Pinpoint the cell where the given text exists, returning its (X, Y) midpoint coordinate. 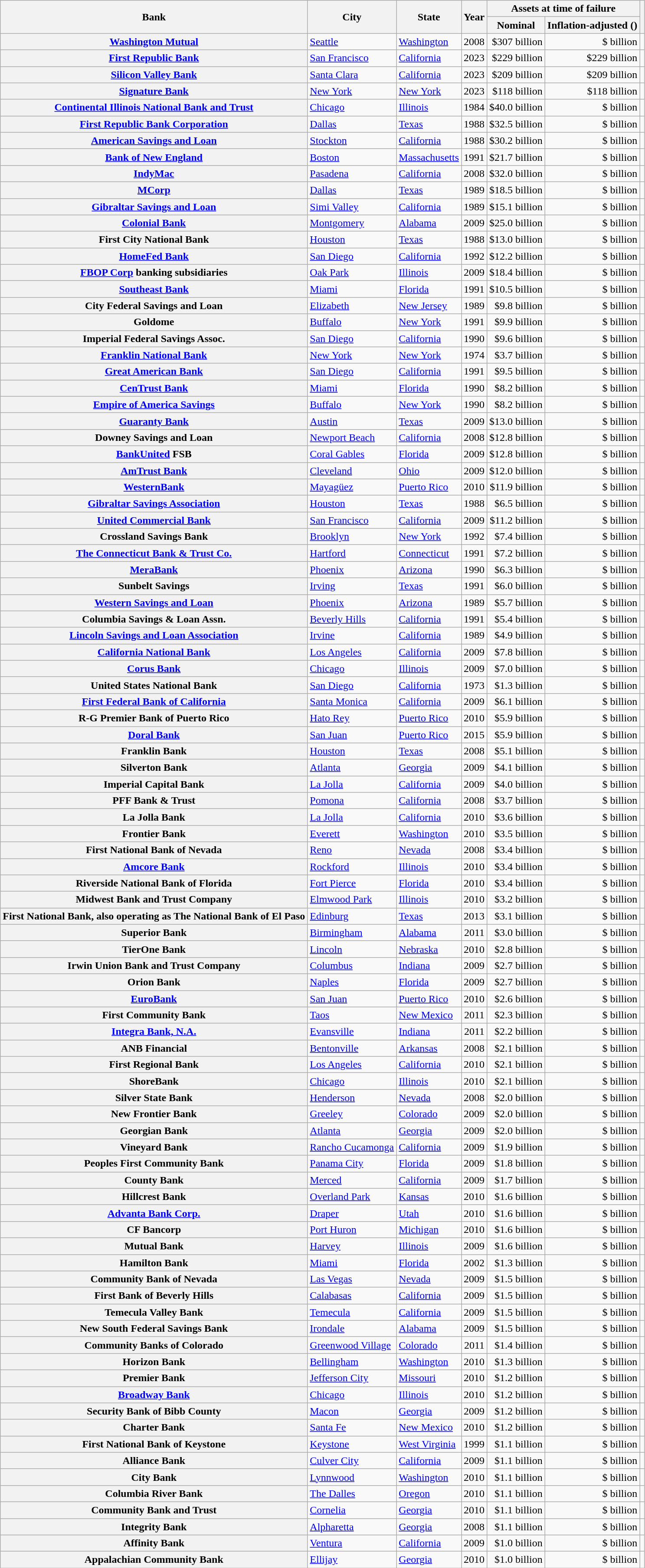
$3.6 billion (516, 817)
Draper (352, 1213)
Elizabeth (352, 306)
Washington Mutual (154, 42)
Orion Bank (154, 982)
Crossland Savings Bank (154, 537)
$40.0 billion (516, 108)
$5.4 billion (516, 619)
Sunbelt Savings (154, 586)
Birmingham (352, 932)
Mayagüez (352, 487)
Kansas (429, 1196)
Broadway Bank (154, 1395)
Downey Savings and Loan (154, 437)
Utah (429, 1213)
State (429, 17)
County Bank (154, 1180)
Frontier Bank (154, 834)
IndyMac (154, 173)
$21.7 billion (516, 157)
$18.4 billion (516, 273)
$30.2 billion (516, 140)
Irvine (352, 636)
Lynnwood (352, 1477)
Guaranty Bank (154, 421)
California National Bank (154, 652)
Santa Monica (352, 701)
FBOP Corp banking subsidiaries (154, 273)
Oak Park (352, 273)
Columbia River Bank (154, 1493)
Colonial Bank (154, 223)
Culver City (352, 1460)
$9.8 billion (516, 306)
Ventura (352, 1543)
Harvey (352, 1246)
Naples (352, 982)
First Republic Bank (154, 58)
$11.2 billion (516, 520)
Nominal (516, 25)
Security Bank of Bibb County (154, 1411)
$15.1 billion (516, 207)
First Regional Bank (154, 1065)
HomeFed Bank (154, 256)
New Frontier Bank (154, 1114)
Austin (352, 421)
Rancho Cucamonga (352, 1147)
2013 (475, 916)
First National Bank, also operating as The National Bank of El Paso (154, 916)
$3.2 billion (516, 900)
Franklin Bank (154, 751)
Fort Pierce (352, 883)
Charter Bank (154, 1428)
Ellijay (352, 1560)
First Bank of Beverly Hills (154, 1296)
Pomona (352, 801)
Pasadena (352, 173)
Appalachian Community Bank (154, 1560)
Evansville (352, 1032)
Gibraltar Savings and Loan (154, 207)
Merced (352, 1180)
Elmwood Park (352, 900)
$3.0 billion (516, 932)
Cornelia (352, 1510)
Reno (352, 850)
Hillcrest Bank (154, 1196)
$32.5 billion (516, 124)
Continental Illinois National Bank and Trust (154, 108)
$2.6 billion (516, 998)
Bentonville (352, 1048)
Doral Bank (154, 735)
1999 (475, 1444)
Affinity Bank (154, 1543)
$7.4 billion (516, 537)
$1.9 billion (516, 1147)
Cleveland (352, 470)
Temecula (352, 1312)
Alliance Bank (154, 1460)
$2.8 billion (516, 949)
$7.8 billion (516, 652)
$5.7 billion (516, 603)
Community Bank of Nevada (154, 1279)
Amcore Bank (154, 867)
$12.0 billion (516, 470)
MeraBank (154, 570)
$6.1 billion (516, 701)
$5.1 billion (516, 751)
Missouri (429, 1378)
First Community Bank (154, 1015)
$4.1 billion (516, 768)
$18.5 billion (516, 190)
AmTrust Bank (154, 470)
Lincoln Savings and Loan Association (154, 636)
First Republic Bank Corporation (154, 124)
Silicon Valley Bank (154, 75)
First Federal Bank of California (154, 701)
United Commercial Bank (154, 520)
City Bank (154, 1477)
Calabasas (352, 1296)
Integrity Bank (154, 1526)
Jefferson City (352, 1378)
$4.9 billion (516, 636)
PFF Bank & Trust (154, 801)
Community Banks of Colorado (154, 1345)
The Dalles (352, 1493)
Silverton Bank (154, 768)
Columbus (352, 965)
Overland Park (352, 1196)
$6.3 billion (516, 570)
First National Bank of Keystone (154, 1444)
Connecticut (429, 553)
Advanta Bank Corp. (154, 1213)
$1.8 billion (516, 1164)
Greenwood Village (352, 1345)
Corus Bank (154, 668)
$32.0 billion (516, 173)
Hartford (352, 553)
$6.0 billion (516, 586)
Assets at time of failure (563, 9)
$10.5 billion (516, 289)
Hamilton Bank (154, 1263)
American Savings and Loan (154, 140)
Stockton (352, 140)
TierOne Bank (154, 949)
MCorp (154, 190)
WesternBank (154, 487)
1984 (475, 108)
Franklin National Bank (154, 355)
Keystone (352, 1444)
Coral Gables (352, 454)
United States National Bank (154, 685)
Oregon (429, 1493)
Empire of America Savings (154, 404)
$9.6 billion (516, 339)
Goldome (154, 322)
Great American Bank (154, 372)
Community Bank and Trust (154, 1510)
Greeley (352, 1114)
Vineyard Bank (154, 1147)
$11.9 billion (516, 487)
Seattle (352, 42)
$2.3 billion (516, 1015)
$6.5 billion (516, 504)
Year (475, 17)
Bank (154, 17)
Irwin Union Bank and Trust Company (154, 965)
Henderson (352, 1098)
$9.9 billion (516, 322)
Massachusetts (429, 157)
Montgomery (352, 223)
Taos (352, 1015)
City (352, 17)
Horizon Bank (154, 1362)
Edinburg (352, 916)
ShoreBank (154, 1081)
Simi Valley (352, 207)
Georgian Bank (154, 1131)
$7.0 billion (516, 668)
Temecula Valley Bank (154, 1312)
Irving (352, 586)
Hato Rey (352, 718)
The Connecticut Bank & Trust Co. (154, 553)
Beverly Hills (352, 619)
Newport Beach (352, 437)
1973 (475, 685)
CenTrust Bank (154, 388)
Brooklyn (352, 537)
2015 (475, 735)
$3.5 billion (516, 834)
Arkansas (429, 1048)
$1.7 billion (516, 1180)
Bank of New England (154, 157)
Lincoln (352, 949)
Premier Bank (154, 1378)
Silver State Bank (154, 1098)
$7.2 billion (516, 553)
Riverside National Bank of Florida (154, 883)
City Federal Savings and Loan (154, 306)
Michigan (429, 1229)
Columbia Savings & Loan Assn. (154, 619)
Inflation-adjusted () (592, 25)
Midwest Bank and Trust Company (154, 900)
Southeast Bank (154, 289)
CF Bancorp (154, 1229)
New South Federal Savings Bank (154, 1329)
$2.2 billion (516, 1032)
Everett (352, 834)
2002 (475, 1263)
Gibraltar Savings Association (154, 504)
Imperial Federal Savings Assoc. (154, 339)
$12.2 billion (516, 256)
Las Vegas (352, 1279)
ANB Financial (154, 1048)
Superior Bank (154, 932)
West Virginia (429, 1444)
$4.0 billion (516, 784)
Alpharetta (352, 1526)
La Jolla Bank (154, 817)
Mutual Bank (154, 1246)
Panama City (352, 1164)
Rockford (352, 867)
Peoples First Community Bank (154, 1164)
Port Huron (352, 1229)
Imperial Capital Bank (154, 784)
New Jersey (429, 306)
$3.1 billion (516, 916)
First City National Bank (154, 240)
1974 (475, 355)
Integra Bank, N.A. (154, 1032)
R-G Premier Bank of Puerto Rico (154, 718)
Western Savings and Loan (154, 603)
Bellingham (352, 1362)
Santa Fe (352, 1428)
EuroBank (154, 998)
Ohio (429, 470)
$307 billion (516, 42)
Macon (352, 1411)
BankUnited FSB (154, 454)
$25.0 billion (516, 223)
Nebraska (429, 949)
Boston (352, 157)
$9.5 billion (516, 372)
$1.4 billion (516, 1345)
Santa Clara (352, 75)
First National Bank of Nevada (154, 850)
Irondale (352, 1329)
Signature Bank (154, 91)
